Locate the cell with the specified text and output its [x, y] center coordinate. 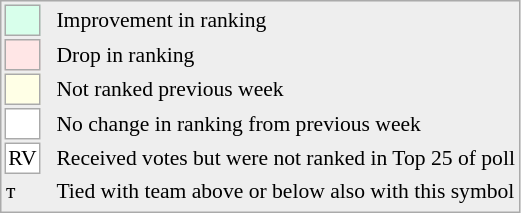
RV [22, 158]
Not ranked previous week [286, 90]
Tied with team above or below also with this symbol [286, 191]
Improvement in ranking [286, 20]
No change in ranking from previous week [286, 124]
Drop in ranking [286, 55]
т [22, 191]
Received votes but were not ranked in Top 25 of poll [286, 158]
